Return the (x, y) coordinate for the center point of the cell that contains the specified text.  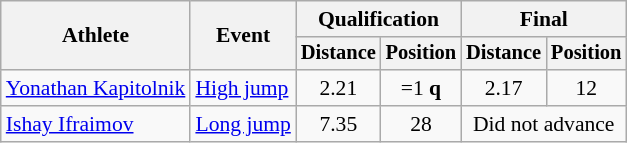
=1 q (421, 88)
Event (242, 36)
Athlete (96, 36)
High jump (242, 88)
Ishay Ifraimov (96, 124)
2.17 (504, 88)
Qualification (378, 19)
7.35 (338, 124)
12 (586, 88)
Long jump (242, 124)
28 (421, 124)
Did not advance (544, 124)
Final (544, 19)
Yonathan Kapitolnik (96, 88)
2.21 (338, 88)
